Search for the cell housing the specified text and yield its (x, y) center coordinate. 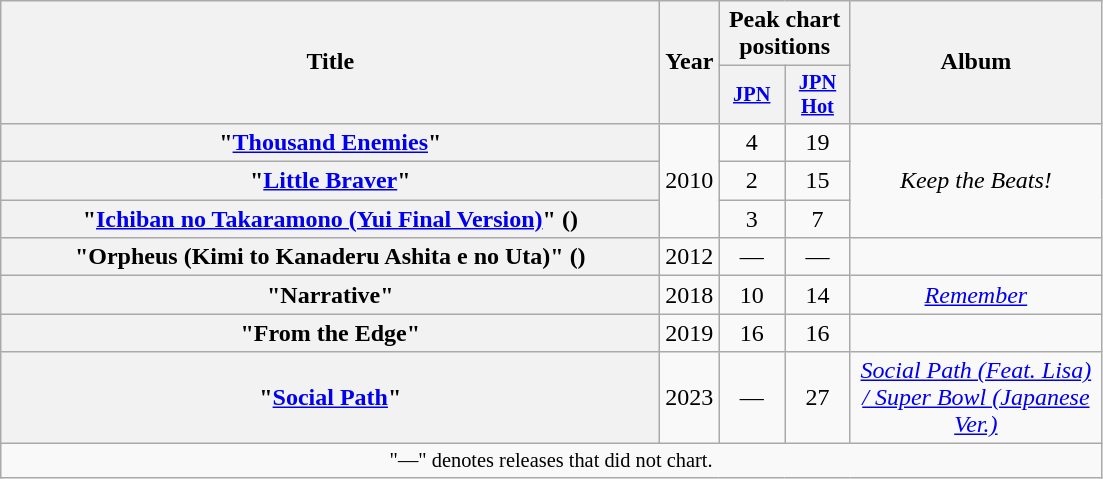
Peak chartpositions (784, 34)
"Orpheus (Kimi to Kanaderu Ashita e no Uta)" () (330, 257)
"Social Path" (330, 398)
2012 (690, 257)
"Thousand Enemies" (330, 142)
10 (752, 295)
"From the Edge" (330, 333)
27 (818, 398)
4 (752, 142)
Keep the Beats! (976, 180)
14 (818, 295)
3 (752, 219)
"—" denotes releases that did not chart. (552, 461)
2023 (690, 398)
2010 (690, 180)
19 (818, 142)
"Little Braver" (330, 181)
2019 (690, 333)
Album (976, 62)
JPNHot (818, 95)
15 (818, 181)
Year (690, 62)
Title (330, 62)
"Ichiban no Takaramono (Yui Final Version)" () (330, 219)
2018 (690, 295)
7 (818, 219)
"Narrative" (330, 295)
2 (752, 181)
Social Path (Feat. Lisa) / Super Bowl (Japanese Ver.) (976, 398)
JPN (752, 95)
Remember (976, 295)
